Return [X, Y] of the center of cell containing provided text 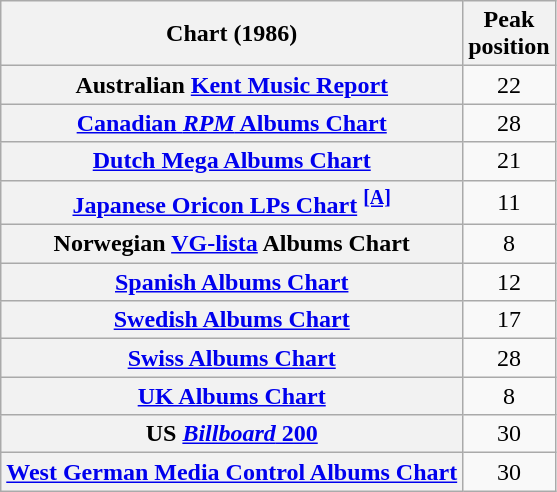
Japanese Oricon LPs Chart [A] [232, 202]
Peakposition [509, 34]
Swedish Albums Chart [232, 320]
UK Albums Chart [232, 396]
Swiss Albums Chart [232, 358]
Chart (1986) [232, 34]
11 [509, 202]
Canadian RPM Albums Chart [232, 123]
22 [509, 85]
17 [509, 320]
21 [509, 161]
US Billboard 200 [232, 434]
Dutch Mega Albums Chart [232, 161]
West German Media Control Albums Chart [232, 472]
Norwegian VG-lista Albums Chart [232, 244]
Australian Kent Music Report [232, 85]
12 [509, 282]
Spanish Albums Chart [232, 282]
